Search for the cell housing the specified text and yield its [x, y] center coordinate. 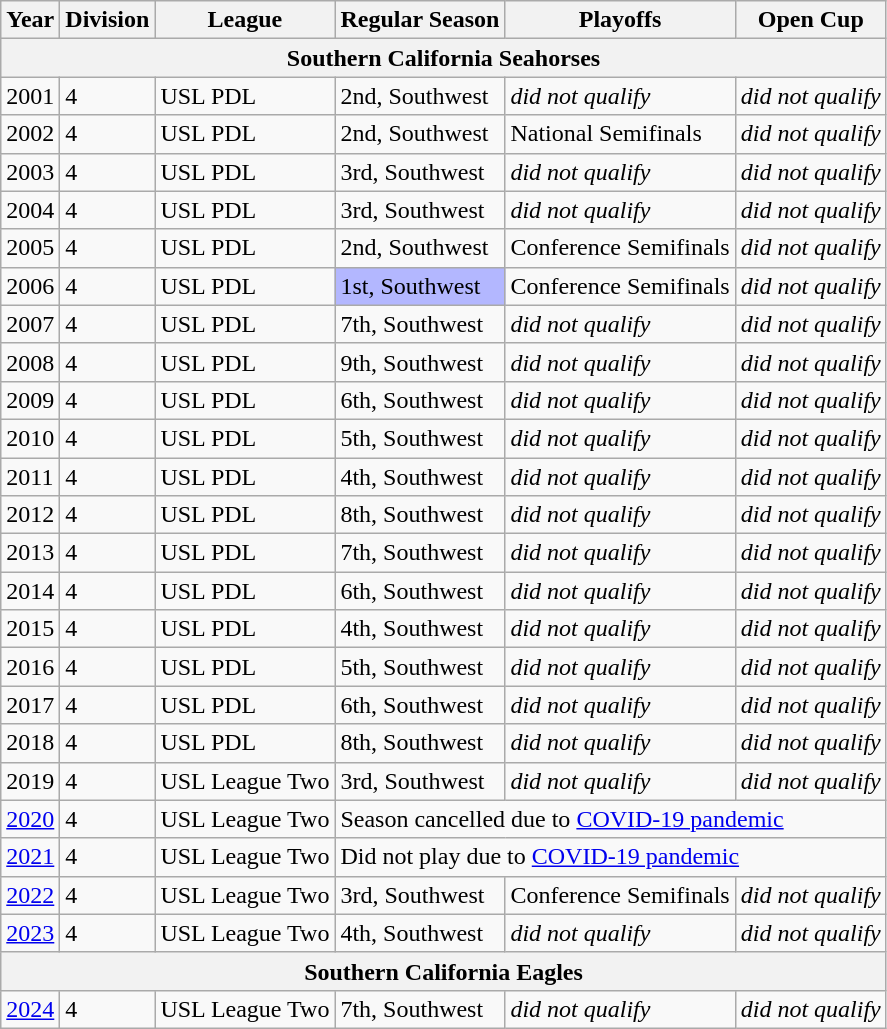
2023 [30, 933]
2007 [30, 324]
Open Cup [810, 20]
2003 [30, 172]
2005 [30, 248]
Division [108, 20]
2009 [30, 400]
2014 [30, 591]
2008 [30, 362]
9th, Southwest [420, 362]
2021 [30, 857]
2006 [30, 286]
League [245, 20]
2017 [30, 705]
Year [30, 20]
2013 [30, 553]
1st, Southwest [420, 286]
Playoffs [620, 20]
Did not play due to COVID-19 pandemic [610, 857]
Regular Season [420, 20]
Season cancelled due to COVID-19 pandemic [610, 819]
2024 [30, 1009]
2016 [30, 667]
2010 [30, 438]
2012 [30, 515]
2002 [30, 134]
2018 [30, 743]
2019 [30, 781]
2022 [30, 895]
2001 [30, 96]
2011 [30, 477]
Southern California Eagles [444, 971]
2020 [30, 819]
2004 [30, 210]
Southern California Seahorses [444, 58]
2015 [30, 629]
National Semifinals [620, 134]
